Determine the (x, y) coordinate at the center of the cell enclosing the given text.  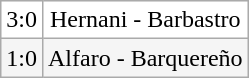
Alfaro - Barquereño (145, 58)
1:0 (22, 58)
Hernani - Barbastro (145, 20)
3:0 (22, 20)
